Search for the cell housing the specified text and yield its [X, Y] center coordinate. 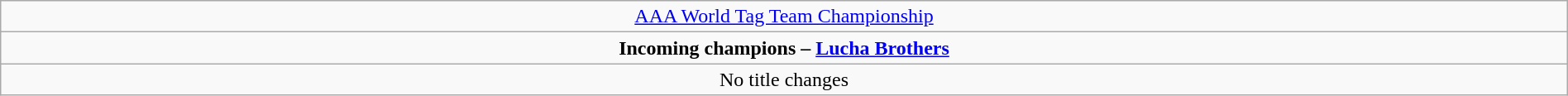
Incoming champions – Lucha Brothers [784, 48]
No title changes [784, 79]
AAA World Tag Team Championship [784, 17]
